Return (x, y) of the center of cell containing provided text 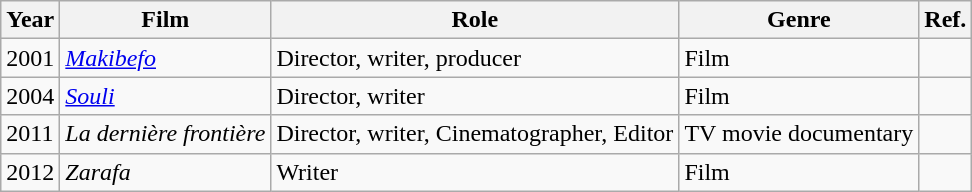
2011 (30, 134)
Souli (166, 96)
Year (30, 20)
2012 (30, 172)
La dernière frontière (166, 134)
Director, writer (475, 96)
2004 (30, 96)
Ref. (946, 20)
Director, writer, Cinematographer, Editor (475, 134)
Zarafa (166, 172)
Writer (475, 172)
Makibefo (166, 58)
Role (475, 20)
Genre (799, 20)
Director, writer, producer (475, 58)
2001 (30, 58)
TV movie documentary (799, 134)
